Return (X, Y) of the center of cell containing provided text 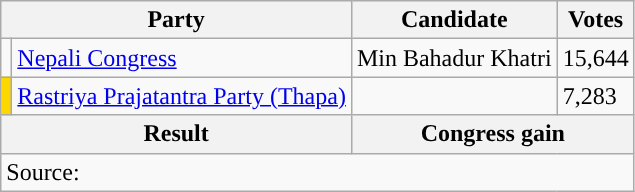
Source: (318, 172)
Candidate (454, 20)
Votes (596, 20)
Min Bahadur Khatri (454, 58)
Congress gain (492, 134)
Rastriya Prajatantra Party (Thapa) (182, 96)
Party (176, 20)
7,283 (596, 96)
Nepali Congress (182, 58)
15,644 (596, 58)
Result (176, 134)
